Find where the given text appears and provide that cell's center as [X, Y] coordinate. 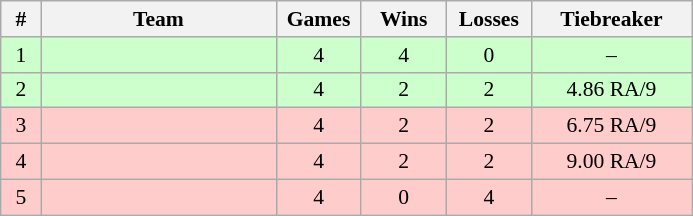
Games [318, 19]
4.86 RA/9 [611, 90]
Losses [488, 19]
Wins [404, 19]
3 [21, 126]
# [21, 19]
1 [21, 55]
6.75 RA/9 [611, 126]
5 [21, 197]
Tiebreaker [611, 19]
Team [158, 19]
9.00 RA/9 [611, 162]
